From the cell containing the given text, extract its center point as (X, Y) coordinate. 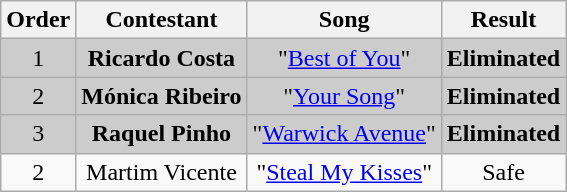
Mónica Ribeiro (162, 96)
1 (38, 58)
"Steal My Kisses" (344, 172)
Ricardo Costa (162, 58)
Raquel Pinho (162, 134)
Martim Vicente (162, 172)
"Your Song" (344, 96)
Song (344, 20)
3 (38, 134)
Contestant (162, 20)
"Warwick Avenue" (344, 134)
Order (38, 20)
Safe (503, 172)
"Best of You" (344, 58)
Result (503, 20)
